For the text-containing cell, return its midpoint in [x, y] coordinate format. 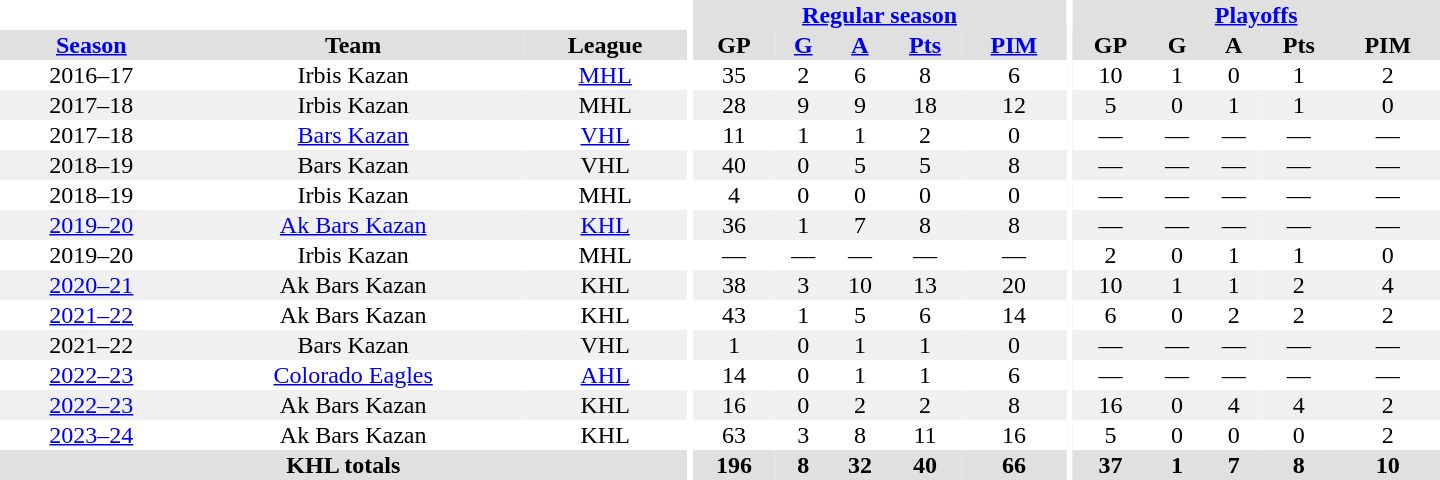
2023–24 [92, 435]
Playoffs [1256, 15]
Team [354, 45]
12 [1014, 105]
2016–17 [92, 75]
43 [734, 315]
2020–21 [92, 285]
20 [1014, 285]
KHL totals [344, 465]
Colorado Eagles [354, 375]
28 [734, 105]
63 [734, 435]
37 [1110, 465]
AHL [606, 375]
38 [734, 285]
196 [734, 465]
18 [924, 105]
Regular season [880, 15]
Season [92, 45]
32 [860, 465]
League [606, 45]
36 [734, 225]
13 [924, 285]
66 [1014, 465]
35 [734, 75]
